Find where the given text appears and provide that cell's center as (x, y) coordinate. 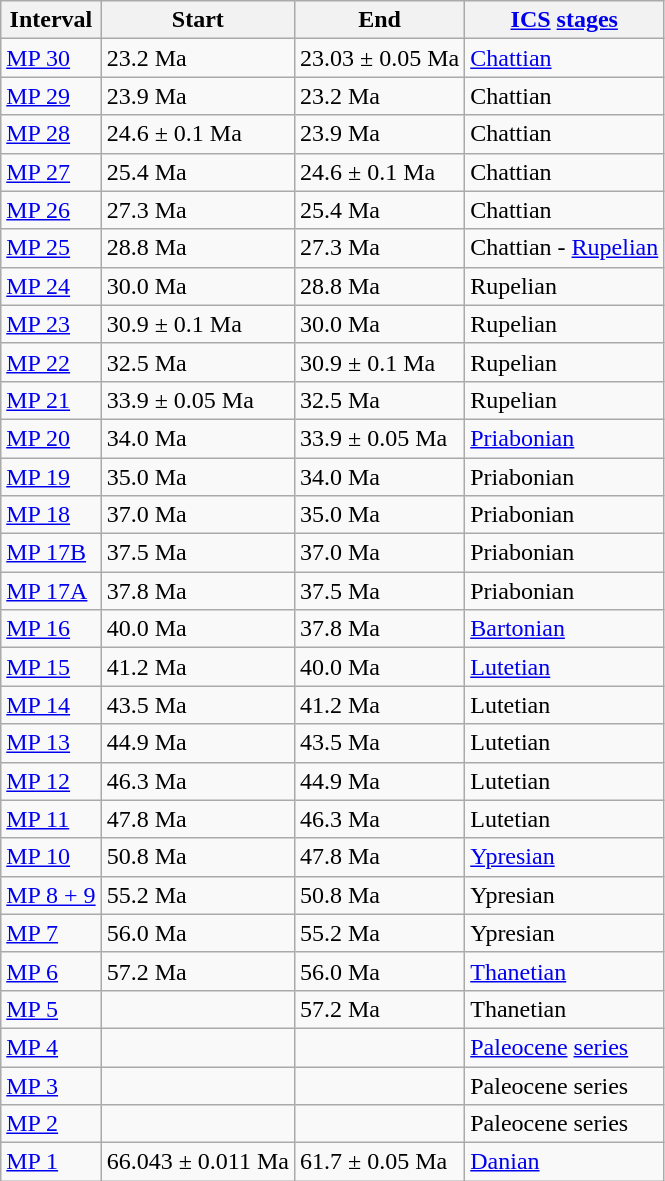
61.7 ± 0.05 Ma (379, 1162)
MP 6 (51, 971)
MP 13 (51, 743)
MP 5 (51, 1009)
MP 25 (51, 248)
End (379, 20)
MP 22 (51, 362)
MP 23 (51, 324)
Chattian - Rupelian (564, 248)
Bartonian (564, 629)
MP 18 (51, 515)
66.043 ± 0.011 Ma (198, 1162)
MP 17A (51, 591)
Danian (564, 1162)
MP 7 (51, 933)
23.03 ± 0.05 Ma (379, 58)
MP 29 (51, 96)
MP 2 (51, 1124)
MP 24 (51, 286)
MP 4 (51, 1047)
MP 17B (51, 553)
Interval (51, 20)
MP 8 + 9 (51, 895)
MP 19 (51, 477)
MP 12 (51, 781)
MP 26 (51, 210)
MP 11 (51, 819)
MP 30 (51, 58)
MP 27 (51, 172)
MP 28 (51, 134)
Start (198, 20)
ICS stages (564, 20)
MP 21 (51, 400)
MP 14 (51, 705)
MP 16 (51, 629)
MP 10 (51, 857)
MP 1 (51, 1162)
MP 20 (51, 438)
MP 15 (51, 667)
MP 3 (51, 1085)
